For the text-containing cell, return its midpoint in [x, y] coordinate format. 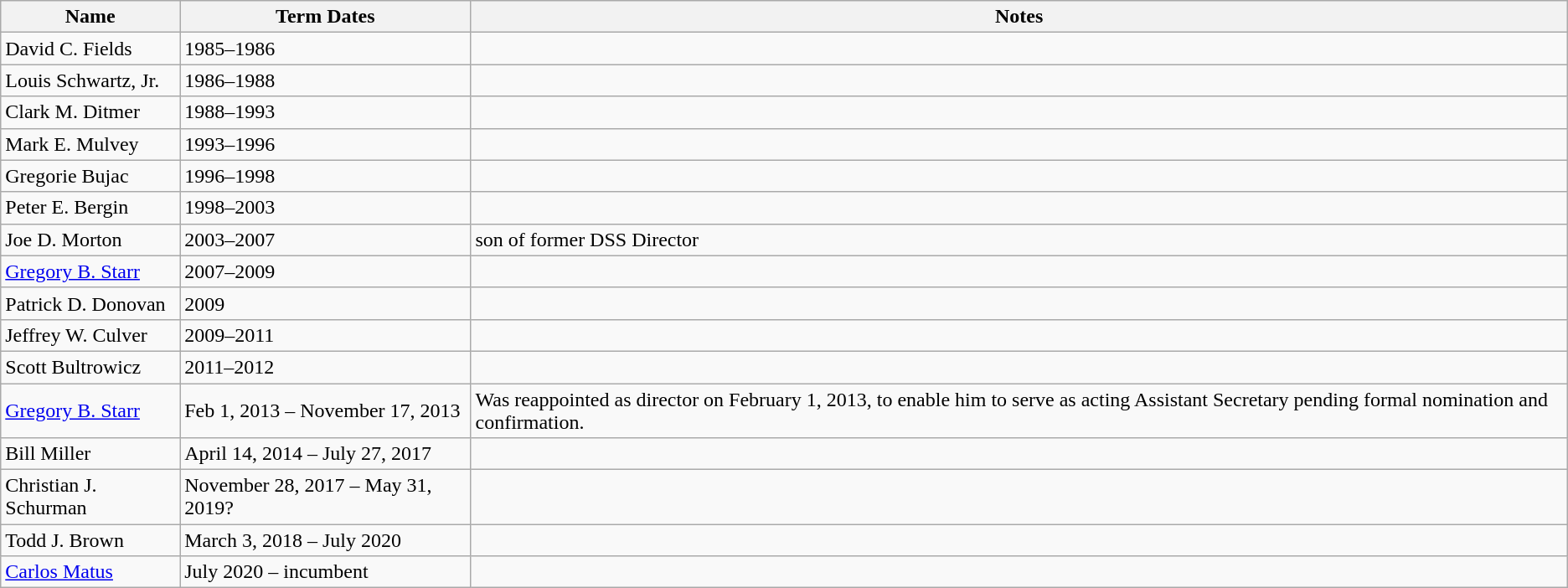
David C. Fields [90, 49]
2011–2012 [325, 367]
Todd J. Brown [90, 540]
2007–2009 [325, 271]
Patrick D. Donovan [90, 303]
Term Dates [325, 17]
1998–2003 [325, 208]
July 2020 – incumbent [325, 572]
2009–2011 [325, 335]
2003–2007 [325, 240]
Peter E. Bergin [90, 208]
Carlos Matus [90, 572]
1986–1988 [325, 80]
1993–1996 [325, 144]
1988–1993 [325, 112]
Bill Miller [90, 454]
April 14, 2014 – July 27, 2017 [325, 454]
Christian J. Schurman [90, 498]
Notes [1019, 17]
Mark E. Mulvey [90, 144]
Clark M. Ditmer [90, 112]
1996–1998 [325, 176]
Gregorie Bujac [90, 176]
November 28, 2017 – May 31, 2019? [325, 498]
Feb 1, 2013 – November 17, 2013 [325, 410]
March 3, 2018 – July 2020 [325, 540]
Name [90, 17]
1985–1986 [325, 49]
Was reappointed as director on February 1, 2013, to enable him to serve as acting Assistant Secretary pending formal nomination and confirmation. [1019, 410]
2009 [325, 303]
son of former DSS Director [1019, 240]
Joe D. Morton [90, 240]
Louis Schwartz, Jr. [90, 80]
Jeffrey W. Culver [90, 335]
Scott Bultrowicz [90, 367]
